Return [X, Y] of the center of cell containing provided text 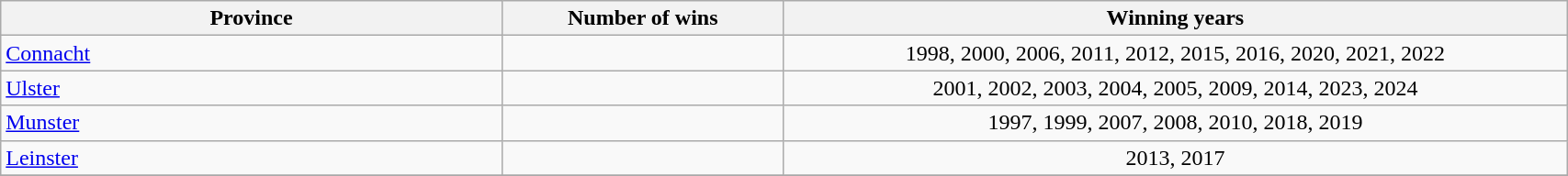
2013, 2017 [1175, 158]
Connacht [252, 53]
Leinster [252, 158]
1998, 2000, 2006, 2011, 2012, 2015, 2016, 2020, 2021, 2022 [1175, 53]
1997, 1999, 2007, 2008, 2010, 2018, 2019 [1175, 123]
Number of wins [643, 18]
Munster [252, 123]
Province [252, 18]
Winning years [1175, 18]
2001, 2002, 2003, 2004, 2005, 2009, 2014, 2023, 2024 [1175, 88]
Ulster [252, 88]
